Scan for the cell matching the given text and deliver its [X, Y] coordinate at center. 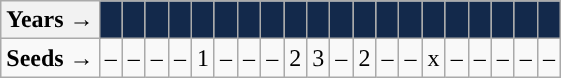
x [434, 58]
Years → [50, 20]
1 [202, 58]
3 [318, 58]
Seeds → [50, 58]
